Provide the (x, y) coordinate of the cell's center where the given text is located.  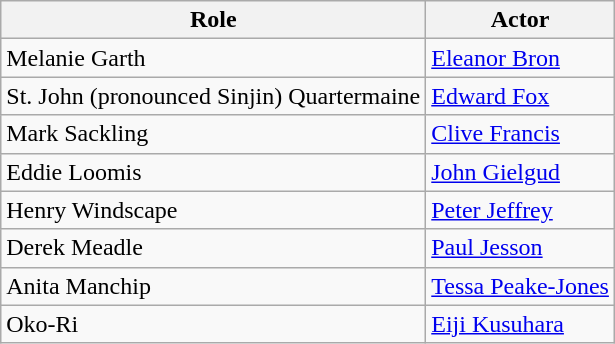
Eleanor Bron (520, 58)
Derek Meadle (214, 248)
Mark Sackling (214, 134)
Clive Francis (520, 134)
Role (214, 20)
Eddie Loomis (214, 172)
Eiji Kusuhara (520, 324)
Paul Jesson (520, 248)
St. John (pronounced Sinjin) Quartermaine (214, 96)
John Gielgud (520, 172)
Peter Jeffrey (520, 210)
Actor (520, 20)
Henry Windscape (214, 210)
Anita Manchip (214, 286)
Melanie Garth (214, 58)
Edward Fox (520, 96)
Tessa Peake-Jones (520, 286)
Oko-Ri (214, 324)
